Return (x, y) of the center of cell containing provided text 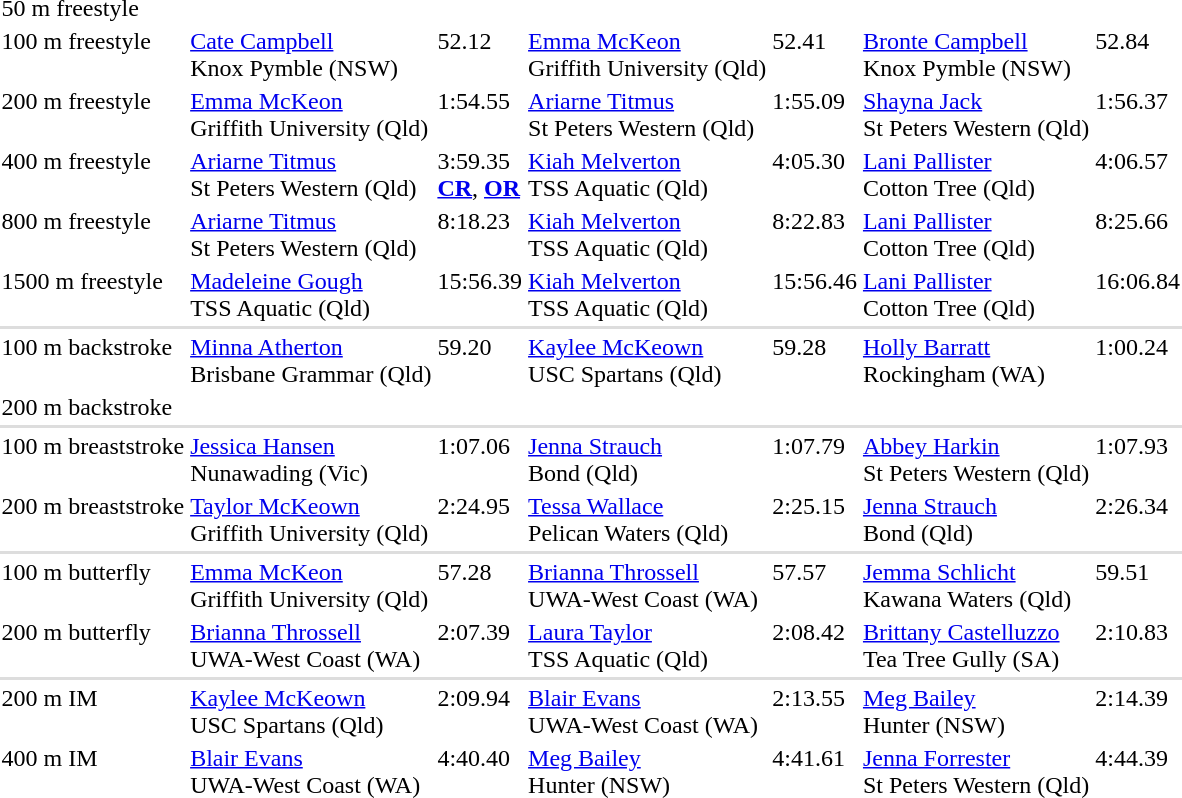
400 m freestyle (93, 174)
200 m breaststroke (93, 520)
52.12 (480, 54)
4:06.57 (1138, 174)
52.41 (815, 54)
57.28 (480, 586)
200 m butterfly (93, 646)
2:13.55 (815, 712)
2:09.94 (480, 712)
59.51 (1138, 586)
Holly BarrattRockingham (WA) (976, 360)
3:59.35CR, OR (480, 174)
1:55.09 (815, 114)
100 m backstroke (93, 360)
Cate CampbellKnox Pymble (NSW) (311, 54)
100 m breaststroke (93, 460)
1:56.37 (1138, 114)
Jessica HansenNunawading (Vic) (311, 460)
59.20 (480, 360)
52.84 (1138, 54)
Laura TaylorTSS Aquatic (Qld) (648, 646)
1500 m freestyle (93, 294)
Abbey HarkinSt Peters Western (Qld) (976, 460)
1:07.06 (480, 460)
1:00.24 (1138, 360)
2:10.83 (1138, 646)
200 m freestyle (93, 114)
100 m butterfly (93, 586)
Meg BaileyHunter (NSW) (976, 712)
Bronte CampbellKnox Pymble (NSW) (976, 54)
2:26.34 (1138, 520)
2:08.42 (815, 646)
100 m freestyle (93, 54)
200 m IM (93, 712)
8:18.23 (480, 234)
Taylor McKeownGriffith University (Qld) (311, 520)
16:06.84 (1138, 294)
Jemma SchlichtKawana Waters (Qld) (976, 586)
59.28 (815, 360)
Blair EvansUWA-West Coast (WA) (648, 712)
Tessa WallacePelican Waters (Qld) (648, 520)
800 m freestyle (93, 234)
2:07.39 (480, 646)
8:22.83 (815, 234)
200 m backstroke (93, 407)
15:56.46 (815, 294)
Shayna JackSt Peters Western (Qld) (976, 114)
Minna AthertonBrisbane Grammar (Qld) (311, 360)
Brittany CastelluzzoTea Tree Gully (SA) (976, 646)
2:24.95 (480, 520)
8:25.66 (1138, 234)
1:07.79 (815, 460)
2:14.39 (1138, 712)
4:05.30 (815, 174)
15:56.39 (480, 294)
1:07.93 (1138, 460)
1:54.55 (480, 114)
2:25.15 (815, 520)
Madeleine GoughTSS Aquatic (Qld) (311, 294)
57.57 (815, 586)
